Return the (x, y) coordinate for the center point of the cell that contains the specified text.  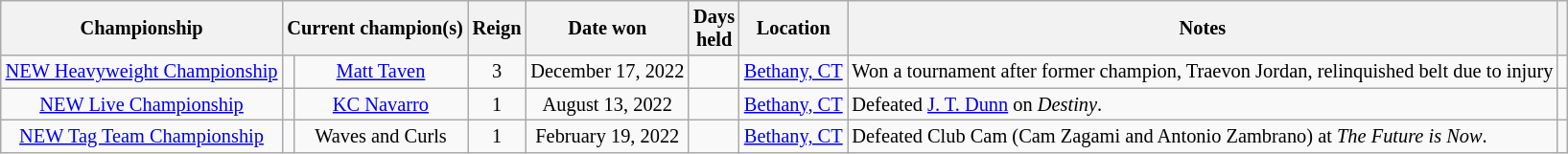
Notes (1203, 28)
Championship (142, 28)
NEW Heavyweight Championship (142, 72)
Waves and Curls (381, 136)
NEW Tag Team Championship (142, 136)
Defeated J. T. Dunn on Destiny. (1203, 104)
KC Navarro (381, 104)
Date won (607, 28)
February 19, 2022 (607, 136)
Location (794, 28)
Current champion(s) (374, 28)
December 17, 2022 (607, 72)
3 (497, 72)
Matt Taven (381, 72)
Reign (497, 28)
Won a tournament after former champion, Traevon Jordan, relinquished belt due to injury (1203, 72)
Defeated Club Cam (Cam Zagami and Antonio Zambrano) at The Future is Now. (1203, 136)
NEW Live Championship (142, 104)
August 13, 2022 (607, 104)
Daysheld (714, 28)
